Find where the given text appears and provide that cell's center as [X, Y] coordinate. 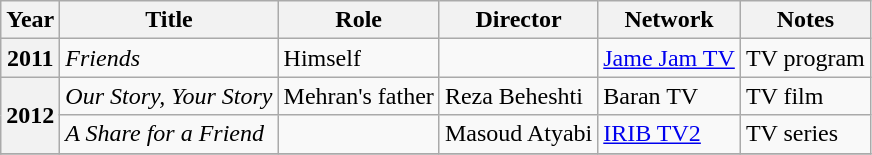
2012 [30, 115]
Network [670, 20]
Baran TV [670, 96]
TV program [805, 58]
Friends [169, 58]
TV series [805, 134]
Notes [805, 20]
Masoud Atyabi [518, 134]
Role [358, 20]
Himself [358, 58]
Year [30, 20]
A Share for a Friend [169, 134]
IRIB TV2 [670, 134]
TV film [805, 96]
Our Story, Your Story [169, 96]
Director [518, 20]
Jame Jam TV [670, 58]
2011 [30, 58]
Title [169, 20]
Mehran's father [358, 96]
Reza Beheshti [518, 96]
